For the text-containing cell, return its midpoint in (X, Y) coordinate format. 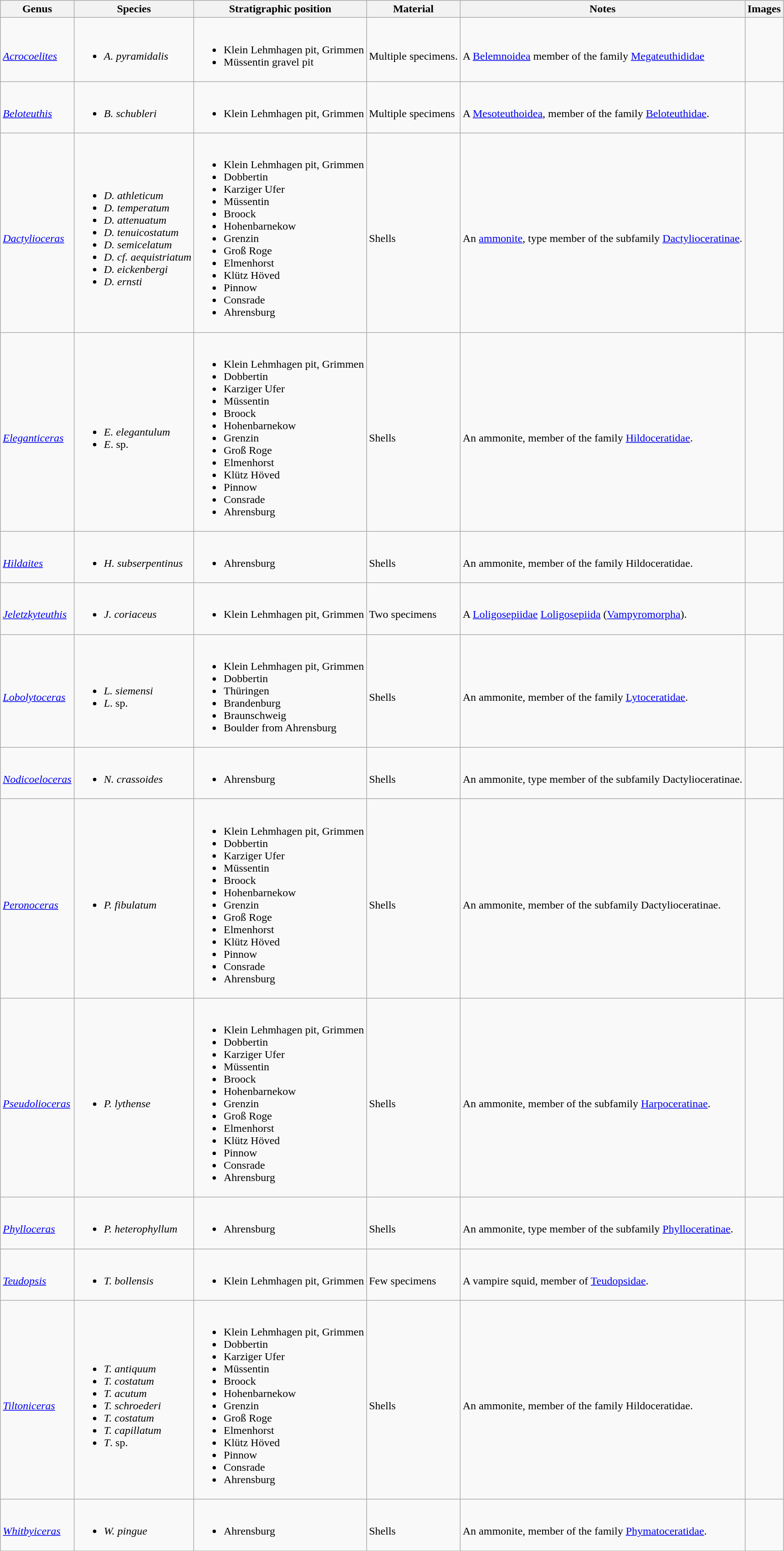
Stratigraphic position (281, 9)
An ammonite, type member of the subfamily Phylloceratinae. (602, 1223)
Peronoceras (37, 899)
A Loligosepiidae Loligosepiida (Vampyromorpha). (602, 609)
Hildaites (37, 557)
B. schubleri (134, 108)
Lobolytoceras (37, 691)
P. heterophyllum (134, 1223)
Acrocoelites (37, 50)
H. subserpentinus (134, 557)
Teudopsis (37, 1274)
Few specimens (413, 1274)
Klein Lehmhagen pit, GrimmenMüssentin gravel pit (281, 50)
E. elegantulumE. sp. (134, 432)
An ammonite, member of the subfamily Harpoceratinae. (602, 1097)
Whitbyiceras (37, 1525)
Two specimens (413, 609)
An ammonite, member of the subfamily Dactylioceratinae. (602, 899)
Klein Lehmhagen pit, GrimmenDobbertinThüringenBrandenburgBraunschweigBoulder from Ahrensburg (281, 691)
W. pingue (134, 1525)
T. antiquumT. costatumT. acutumT. schroederiT. costatumT. capillatumT. sp. (134, 1400)
T. bollensis (134, 1274)
Tiltoniceras (37, 1400)
Images (764, 9)
Multiple specimens. (413, 50)
N. crassoides (134, 773)
A Mesoteuthoidea, member of the family Beloteuthidae. (602, 108)
P. fibulatum (134, 899)
Nodicoeloceras (37, 773)
A vampire squid, member of Teudopsidae. (602, 1274)
Pseudolioceras (37, 1097)
Species (134, 9)
Dactylioceras (37, 232)
Notes (602, 9)
An ammonite, member of the family Phymatoceratidae. (602, 1525)
Eleganticeras (37, 432)
L. siemensiL. sp. (134, 691)
Genus (37, 9)
P. lythense (134, 1097)
J. coriaceus (134, 609)
Material (413, 9)
A Belemnoidea member of the family Megateuthididae (602, 50)
Jeletzkyteuthis (37, 609)
An ammonite, member of the family Lytoceratidae. (602, 691)
D. athleticumD. temperatumD. attenuatumD. tenuicostatumD. semicelatumD. cf. aequistriatumD. eickenbergiD. ernsti (134, 232)
Phylloceras (37, 1223)
Beloteuthis (37, 108)
Multiple specimens (413, 108)
A. pyramidalis (134, 50)
